For the text-containing cell, return its midpoint in (x, y) coordinate format. 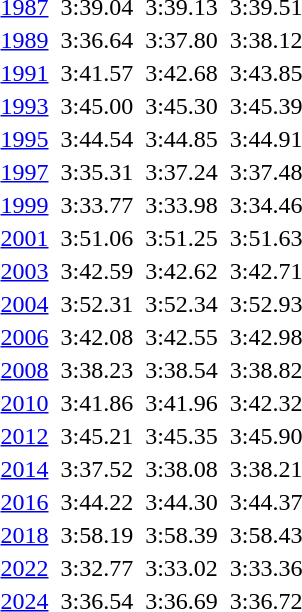
3:37.52 (97, 469)
3:35.31 (97, 172)
3:44.30 (182, 502)
3:44.22 (97, 502)
3:32.77 (97, 568)
3:45.21 (97, 436)
3:42.68 (182, 73)
3:41.96 (182, 403)
3:38.08 (182, 469)
3:33.98 (182, 205)
3:41.57 (97, 73)
3:51.25 (182, 238)
3:45.30 (182, 106)
3:44.54 (97, 139)
3:37.80 (182, 40)
3:37.24 (182, 172)
3:38.54 (182, 370)
3:41.86 (97, 403)
3:52.34 (182, 304)
3:33.77 (97, 205)
3:45.00 (97, 106)
3:58.19 (97, 535)
3:36.64 (97, 40)
3:42.62 (182, 271)
3:33.02 (182, 568)
3:42.59 (97, 271)
3:42.08 (97, 337)
3:44.85 (182, 139)
3:42.55 (182, 337)
3:38.23 (97, 370)
3:51.06 (97, 238)
3:58.39 (182, 535)
3:52.31 (97, 304)
3:45.35 (182, 436)
